Output the (X, Y) coordinate of the center of the cell containing the given text.  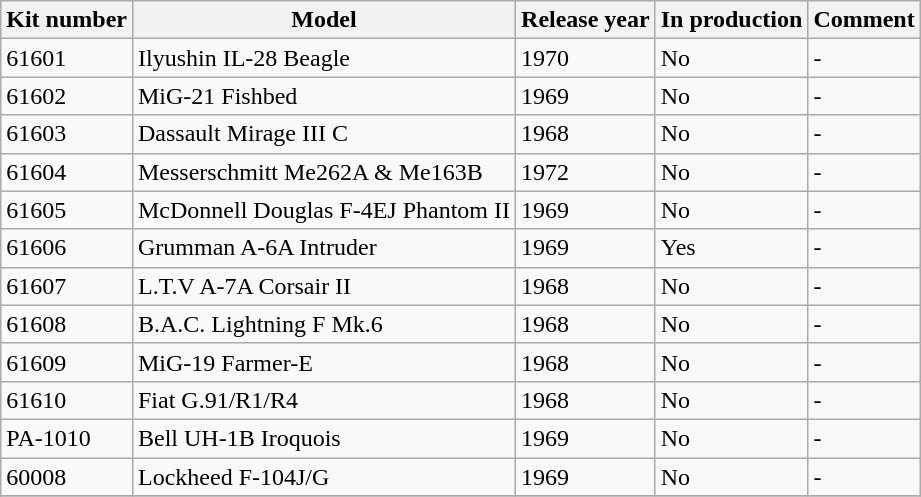
61601 (67, 58)
MiG-19 Farmer-E (324, 362)
61603 (67, 134)
61602 (67, 96)
Messerschmitt Me262A & Me163B (324, 172)
61607 (67, 286)
Comment (864, 20)
MiG-21 Fishbed (324, 96)
1972 (586, 172)
60008 (67, 477)
61609 (67, 362)
Bell UH-1B Iroquois (324, 438)
1970 (586, 58)
Dassault Mirage III C (324, 134)
Fiat G.91/R1/R4 (324, 400)
Ilyushin IL-28 Beagle (324, 58)
61605 (67, 210)
Grumman A-6A Intruder (324, 248)
61610 (67, 400)
Kit number (67, 20)
61604 (67, 172)
Yes (732, 248)
Lockheed F-104J/G (324, 477)
In production (732, 20)
B.A.C. Lightning F Mk.6 (324, 324)
PA-1010 (67, 438)
61606 (67, 248)
McDonnell Douglas F-4EJ Phantom II (324, 210)
L.T.V A-7A Corsair II (324, 286)
61608 (67, 324)
Model (324, 20)
Release year (586, 20)
